Capture the cell that displays the provided text and extract its (x, y) central coordinate. 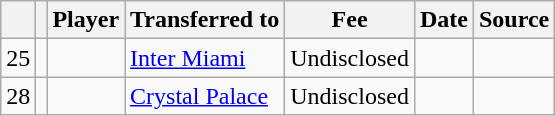
28 (18, 96)
Inter Miami (205, 58)
Crystal Palace (205, 96)
25 (18, 58)
Date (444, 20)
Fee (350, 20)
Player (86, 20)
Source (514, 20)
Transferred to (205, 20)
